Search for the cell housing the specified text and yield its [X, Y] center coordinate. 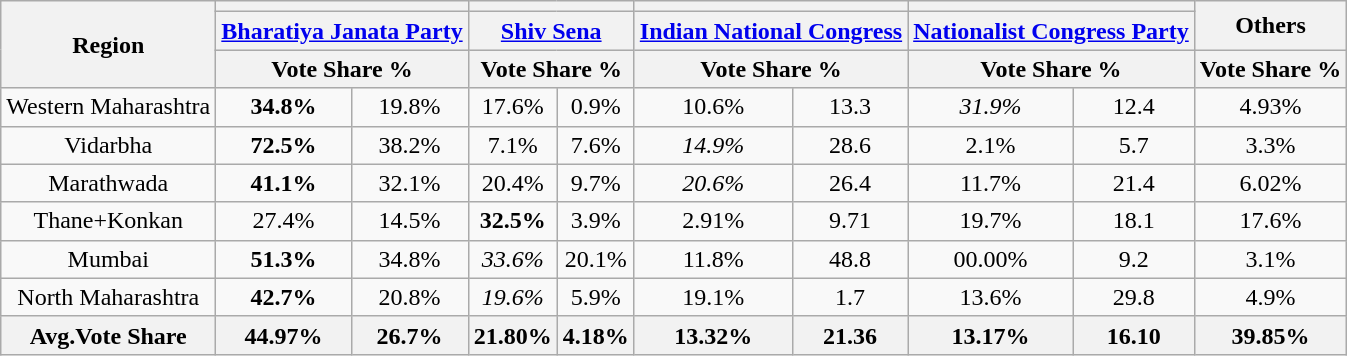
Avg.Vote Share [108, 335]
12.4 [1134, 107]
10.6% [713, 107]
32.1% [410, 183]
4.93% [1270, 107]
26.4 [850, 183]
16.10 [1134, 335]
Bharatiya Janata Party [342, 31]
Vidarbha [108, 145]
26.7% [410, 335]
72.5% [284, 145]
21.4 [1134, 183]
51.3% [284, 259]
00.00% [991, 259]
3.9% [596, 221]
20.6% [713, 183]
Others [1270, 26]
19.1% [713, 297]
44.97% [284, 335]
Mumbai [108, 259]
1.7 [850, 297]
5.9% [596, 297]
Indian National Congress [770, 31]
19.6% [512, 297]
19.8% [410, 107]
Western Maharashtra [108, 107]
28.6 [850, 145]
21.80% [512, 335]
Thane+Konkan [108, 221]
Marathwada [108, 183]
9.2 [1134, 259]
27.4% [284, 221]
20.4% [512, 183]
9.71 [850, 221]
21.36 [850, 335]
4.9% [1270, 297]
13.17% [991, 335]
33.6% [512, 259]
32.5% [512, 221]
20.1% [596, 259]
North Maharashtra [108, 297]
42.7% [284, 297]
2.91% [713, 221]
9.7% [596, 183]
18.1 [1134, 221]
38.2% [410, 145]
7.6% [596, 145]
0.9% [596, 107]
2.1% [991, 145]
4.18% [596, 335]
11.8% [713, 259]
20.8% [410, 297]
6.02% [1270, 183]
3.3% [1270, 145]
29.8 [1134, 297]
14.9% [713, 145]
31.9% [991, 107]
3.1% [1270, 259]
19.7% [991, 221]
Nationalist Congress Party [1052, 31]
11.7% [991, 183]
41.1% [284, 183]
Shiv Sena [551, 31]
Region [108, 44]
13.32% [713, 335]
5.7 [1134, 145]
13.6% [991, 297]
13.3 [850, 107]
7.1% [512, 145]
14.5% [410, 221]
48.8 [850, 259]
39.85% [1270, 335]
